Output the (X, Y) coordinate of the center of the cell containing the given text.  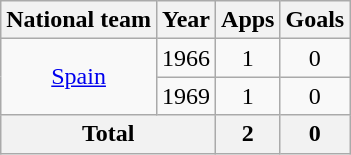
National team (79, 20)
Total (108, 134)
Year (186, 20)
1966 (186, 58)
Apps (248, 20)
1969 (186, 96)
Spain (79, 77)
2 (248, 134)
Goals (315, 20)
